From the cell containing the given text, extract its center point as (X, Y) coordinate. 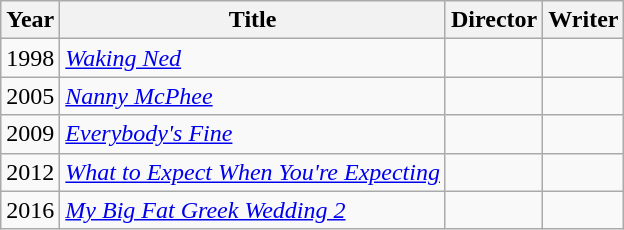
My Big Fat Greek Wedding 2 (253, 210)
1998 (30, 58)
Waking Ned (253, 58)
2016 (30, 210)
What to Expect When You're Expecting (253, 172)
Director (494, 20)
2012 (30, 172)
2009 (30, 134)
Title (253, 20)
Nanny McPhee (253, 96)
Writer (584, 20)
Everybody's Fine (253, 134)
2005 (30, 96)
Year (30, 20)
